From the cell containing the given text, extract its center point as (x, y) coordinate. 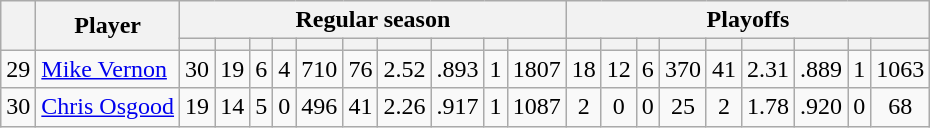
4 (284, 69)
18 (584, 69)
Regular season (374, 20)
14 (232, 107)
2.52 (404, 69)
710 (320, 69)
76 (360, 69)
5 (262, 107)
.889 (822, 69)
1807 (536, 69)
.917 (458, 107)
68 (900, 107)
1.78 (768, 107)
29 (18, 69)
Playoffs (748, 20)
1087 (536, 107)
496 (320, 107)
.893 (458, 69)
2.26 (404, 107)
1063 (900, 69)
2.31 (768, 69)
370 (682, 69)
12 (618, 69)
.920 (822, 107)
Player (108, 26)
Chris Osgood (108, 107)
Mike Vernon (108, 69)
25 (682, 107)
